Search for the cell housing the specified text and yield its (X, Y) center coordinate. 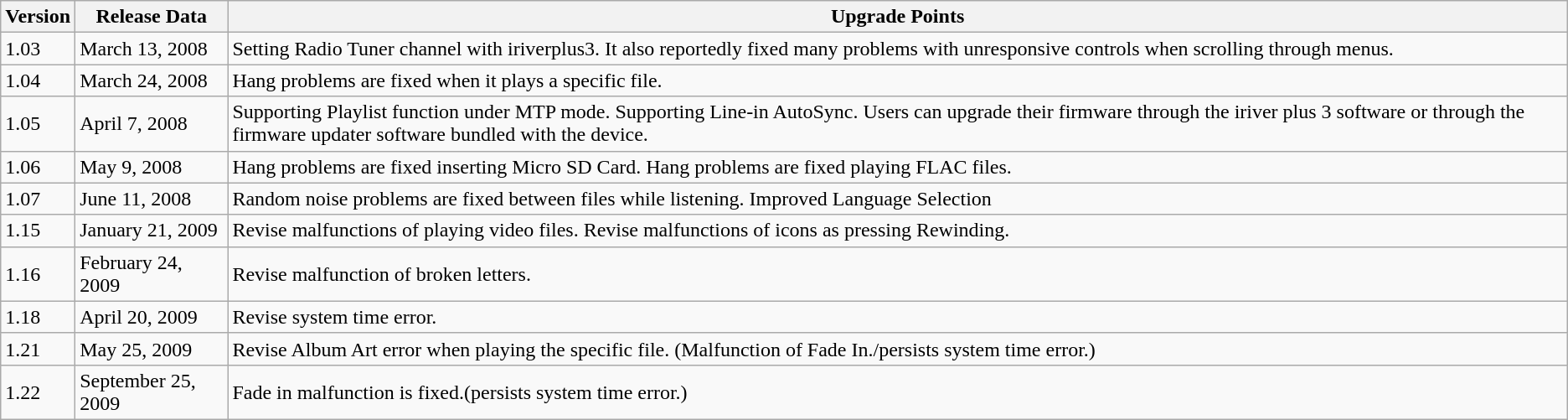
April 7, 2008 (152, 124)
1.21 (39, 349)
May 25, 2009 (152, 349)
1.22 (39, 392)
1.07 (39, 199)
June 11, 2008 (152, 199)
Upgrade Points (898, 17)
1.05 (39, 124)
September 25, 2009 (152, 392)
February 24, 2009 (152, 273)
April 20, 2009 (152, 317)
January 21, 2009 (152, 231)
Hang problems are fixed inserting Micro SD Card. Hang problems are fixed playing FLAC files. (898, 167)
1.16 (39, 273)
1.18 (39, 317)
Fade in malfunction is fixed.(persists system time error.) (898, 392)
Setting Radio Tuner channel with iriverplus3. It also reportedly fixed many problems with unresponsive controls when scrolling through menus. (898, 49)
Revise malfunction of broken letters. (898, 273)
1.03 (39, 49)
Revise malfunctions of playing video files. Revise malfunctions of icons as pressing Rewinding. (898, 231)
Hang problems are fixed when it plays a specific file. (898, 80)
Random noise problems are fixed between files while listening. Improved Language Selection (898, 199)
Revise Album Art error when playing the specific file. (Malfunction of Fade In./persists system time error.) (898, 349)
Version (39, 17)
1.04 (39, 80)
March 24, 2008 (152, 80)
1.15 (39, 231)
Release Data (152, 17)
Revise system time error. (898, 317)
May 9, 2008 (152, 167)
March 13, 2008 (152, 49)
1.06 (39, 167)
